From the cell containing the given text, extract its center point as (X, Y) coordinate. 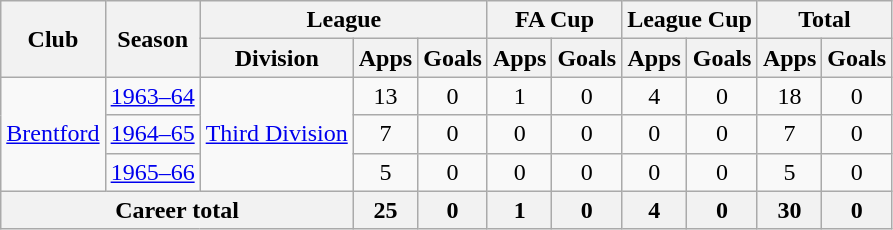
Club (53, 39)
FA Cup (554, 20)
Career total (177, 210)
13 (385, 96)
Third Division (276, 134)
Brentford (53, 134)
30 (789, 210)
League Cup (690, 20)
League (344, 20)
1963–64 (152, 96)
1965–66 (152, 172)
1964–65 (152, 134)
Division (276, 58)
18 (789, 96)
Total (824, 20)
25 (385, 210)
Season (152, 39)
